Detect which cell encompasses the target text, then output its (x, y) center coordinate. 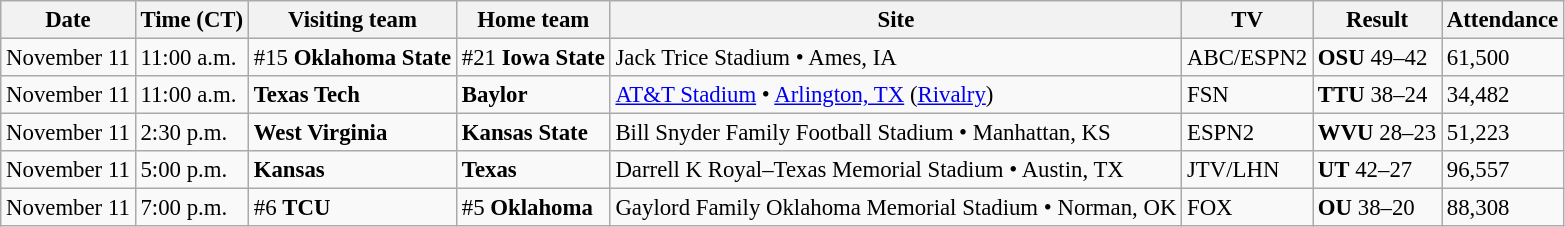
Texas (534, 170)
61,500 (1503, 58)
FOX (1248, 208)
AT&T Stadium • Arlington, TX (Rivalry) (896, 95)
OU 38–20 (1378, 208)
96,557 (1503, 170)
ESPN2 (1248, 133)
Bill Snyder Family Football Stadium • Manhattan, KS (896, 133)
Darrell K Royal–Texas Memorial Stadium • Austin, TX (896, 170)
FSN (1248, 95)
Home team (534, 20)
7:00 p.m. (192, 208)
51,223 (1503, 133)
JTV/LHN (1248, 170)
UT 42–27 (1378, 170)
2:30 p.m. (192, 133)
5:00 p.m. (192, 170)
Time (CT) (192, 20)
Gaylord Family Oklahoma Memorial Stadium • Norman, OK (896, 208)
#15 Oklahoma State (352, 58)
Site (896, 20)
Jack Trice Stadium • Ames, IA (896, 58)
Result (1378, 20)
TV (1248, 20)
OSU 49–42 (1378, 58)
Date (68, 20)
#21 Iowa State (534, 58)
88,308 (1503, 208)
#6 TCU (352, 208)
34,482 (1503, 95)
Kansas (352, 170)
#5 Oklahoma (534, 208)
Kansas State (534, 133)
Attendance (1503, 20)
Baylor (534, 95)
West Virginia (352, 133)
ABC/ESPN2 (1248, 58)
Visiting team (352, 20)
TTU 38–24 (1378, 95)
WVU 28–23 (1378, 133)
Texas Tech (352, 95)
